Return [x, y] of the center of cell containing provided text 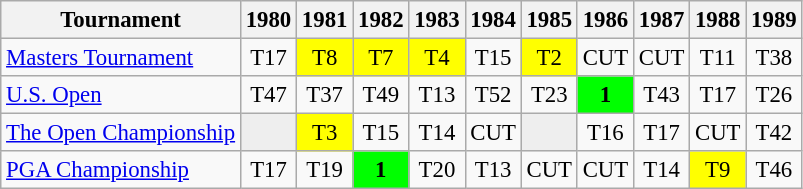
1984 [493, 20]
U.S. Open [121, 95]
T8 [325, 58]
1982 [381, 20]
1981 [325, 20]
T7 [381, 58]
T49 [381, 95]
T38 [774, 58]
T2 [549, 58]
T46 [774, 170]
T3 [325, 133]
1987 [661, 20]
T23 [549, 95]
T42 [774, 133]
1989 [774, 20]
1983 [437, 20]
T4 [437, 58]
The Open Championship [121, 133]
T37 [325, 95]
T47 [268, 95]
T26 [774, 95]
T20 [437, 170]
T16 [605, 133]
T11 [718, 58]
T43 [661, 95]
1988 [718, 20]
T9 [718, 170]
T19 [325, 170]
PGA Championship [121, 170]
1980 [268, 20]
1985 [549, 20]
Tournament [121, 20]
1986 [605, 20]
Masters Tournament [121, 58]
T52 [493, 95]
